Locate the cell with the specified text and output its (x, y) center coordinate. 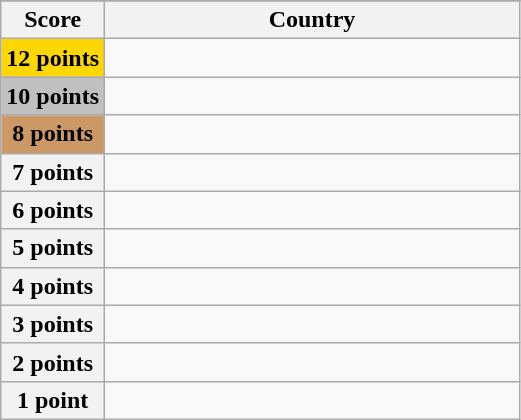
Score (53, 20)
3 points (53, 324)
10 points (53, 96)
7 points (53, 172)
2 points (53, 362)
Country (312, 20)
8 points (53, 134)
5 points (53, 248)
6 points (53, 210)
4 points (53, 286)
1 point (53, 400)
12 points (53, 58)
